Determine the [x, y] coordinate at the center of the cell enclosing the given text.  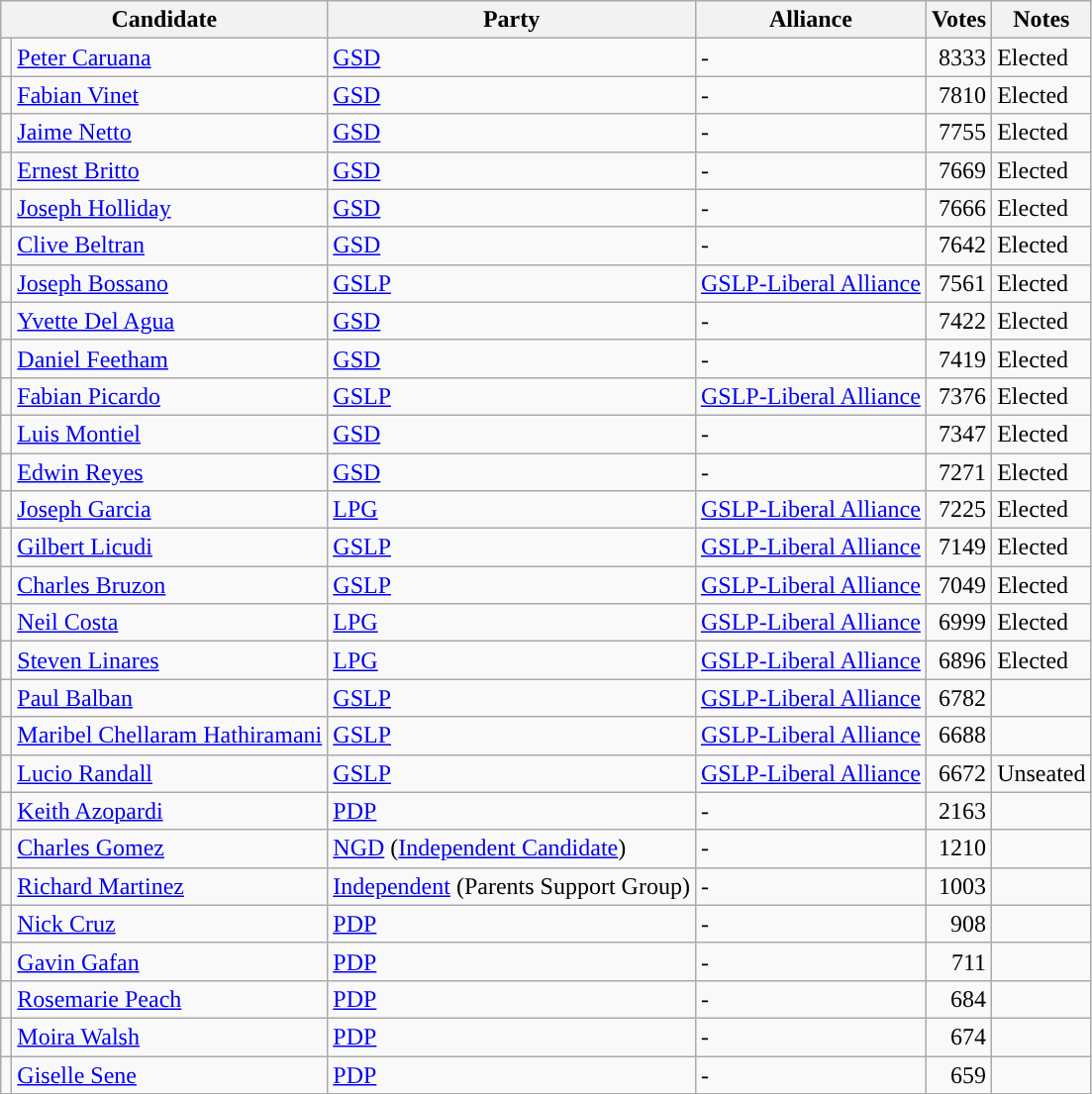
Luis Montiel [170, 434]
Lucio Randall [170, 773]
Candidate [164, 20]
674 [958, 1037]
711 [958, 961]
Maribel Chellaram Hathiramani [170, 736]
7561 [958, 283]
7271 [958, 472]
Jaime Netto [170, 133]
7755 [958, 133]
Gilbert Licudi [170, 547]
7225 [958, 510]
7810 [958, 95]
7149 [958, 547]
684 [958, 999]
7642 [958, 246]
Daniel Feetham [170, 358]
1210 [958, 848]
6896 [958, 660]
Unseated [1042, 773]
Peter Caruana [170, 57]
NGD (Independent Candidate) [512, 848]
908 [958, 924]
7422 [958, 321]
Charles Bruzon [170, 585]
659 [958, 1074]
Joseph Garcia [170, 510]
Nick Cruz [170, 924]
Clive Beltran [170, 246]
6672 [958, 773]
7049 [958, 585]
Neil Costa [170, 623]
Joseph Bossano [170, 283]
1003 [958, 886]
6688 [958, 736]
Paul Balban [170, 698]
2163 [958, 811]
7419 [958, 358]
Keith Azopardi [170, 811]
Party [512, 20]
Moira Walsh [170, 1037]
Votes [958, 20]
Independent (Parents Support Group) [512, 886]
6999 [958, 623]
7376 [958, 396]
8333 [958, 57]
7666 [958, 208]
Fabian Picardo [170, 396]
Charles Gomez [170, 848]
6782 [958, 698]
7669 [958, 170]
Yvette Del Agua [170, 321]
7347 [958, 434]
Edwin Reyes [170, 472]
Ernest Britto [170, 170]
Gavin Gafan [170, 961]
Fabian Vinet [170, 95]
Richard Martinez [170, 886]
Giselle Sene [170, 1074]
Steven Linares [170, 660]
Alliance [810, 20]
Joseph Holliday [170, 208]
Rosemarie Peach [170, 999]
Notes [1042, 20]
